Capture the cell that displays the provided text and extract its [X, Y] central coordinate. 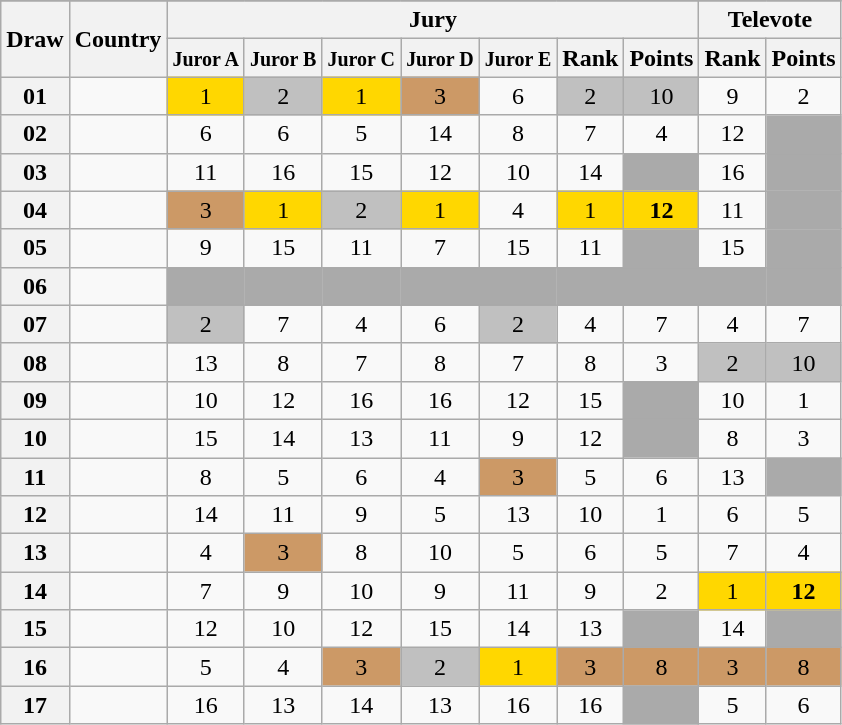
01 [35, 96]
Jury [433, 20]
05 [35, 248]
Televote [770, 20]
Juror B [283, 58]
Juror D [440, 58]
06 [35, 286]
Country [118, 39]
Juror E [518, 58]
Draw [35, 39]
Juror C [362, 58]
17 [35, 705]
02 [35, 134]
Juror A [206, 58]
08 [35, 362]
07 [35, 324]
03 [35, 172]
09 [35, 400]
04 [35, 210]
